Locate the cell with the specified text and output its (x, y) center coordinate. 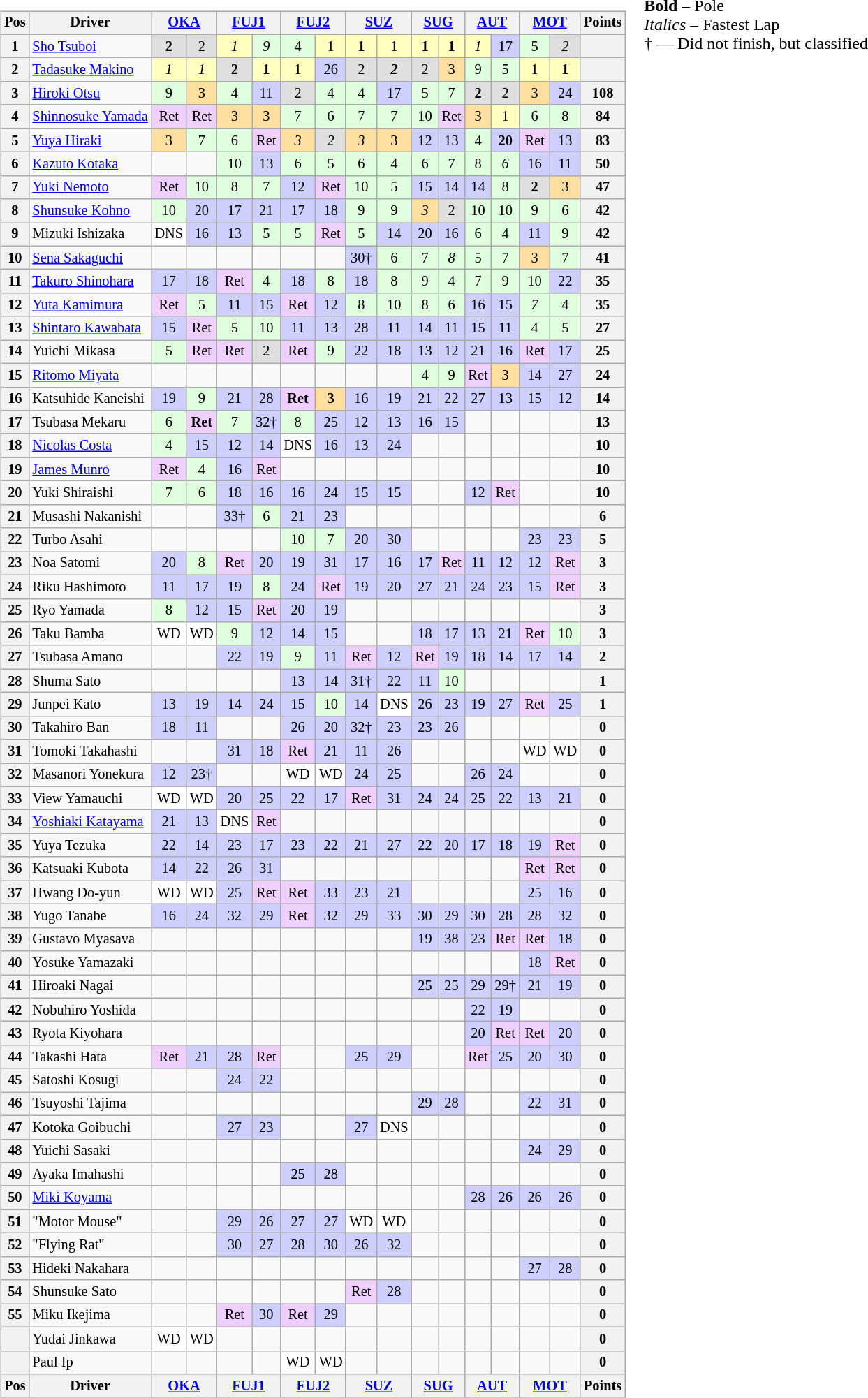
52 (15, 1245)
23† (202, 775)
Tsubasa Amano (89, 657)
Nicolas Costa (89, 446)
43 (15, 1033)
Junpei Kato (89, 705)
Yuki Shiraishi (89, 493)
33† (235, 516)
Hiroki Otsu (89, 94)
"Flying Rat" (89, 1245)
Ryo Yamada (89, 610)
Tadasuke Makino (89, 70)
Shunsuke Sato (89, 1292)
Gustavo Myasava (89, 939)
Ayaka Imahashi (89, 1175)
Yuichi Mikasa (89, 352)
Mizuki Ishizaka (89, 235)
Turbo Asahi (89, 540)
Tsubasa Mekaru (89, 422)
44 (15, 1057)
30† (361, 258)
Yuta Kamimura (89, 305)
Yuki Nemoto (89, 187)
"Motor Mouse" (89, 1221)
Kotoka Goibuchi (89, 1127)
Shuma Sato (89, 681)
Ryota Kiyohara (89, 1033)
Yugo Tanabe (89, 916)
Shintaro Kawabata (89, 328)
View Yamauchi (89, 798)
Nobuhiro Yoshida (89, 1010)
Yuichi Sasaki (89, 1151)
31† (361, 681)
Yoshiaki Katayama (89, 822)
Hideki Nakahara (89, 1268)
Satoshi Kosugi (89, 1080)
Yosuke Yamazaki (89, 963)
36 (15, 869)
108 (603, 94)
55 (15, 1316)
40 (15, 963)
Hwang Do-yun (89, 892)
Miki Koyama (89, 1198)
Yuya Hiraki (89, 140)
Musashi Nakanishi (89, 516)
Noa Satomi (89, 564)
29† (506, 987)
83 (603, 140)
Takashi Hata (89, 1057)
Tomoki Takahashi (89, 751)
49 (15, 1175)
53 (15, 1268)
Shunsuke Kohno (89, 211)
46 (15, 1104)
Riku Hashimoto (89, 587)
Takahiro Ban (89, 728)
James Munro (89, 469)
Ritomo Miyata (89, 375)
37 (15, 892)
Sho Tsuboi (89, 46)
Katsuaki Kubota (89, 869)
Masanori Yonekura (89, 775)
Miku Ikejima (89, 1316)
34 (15, 822)
Katsuhide Kaneishi (89, 399)
Tsuyoshi Tajima (89, 1104)
48 (15, 1151)
Takuro Shinohara (89, 281)
Taku Bamba (89, 634)
39 (15, 939)
Hiroaki Nagai (89, 987)
45 (15, 1080)
Sena Sakaguchi (89, 258)
Yuya Tezuka (89, 846)
Yudai Jinkawa (89, 1339)
Shinnosuke Yamada (89, 117)
84 (603, 117)
Paul Ip (89, 1362)
51 (15, 1221)
Kazuto Kotaka (89, 164)
54 (15, 1292)
